Capture the cell that displays the provided text and extract its [X, Y] central coordinate. 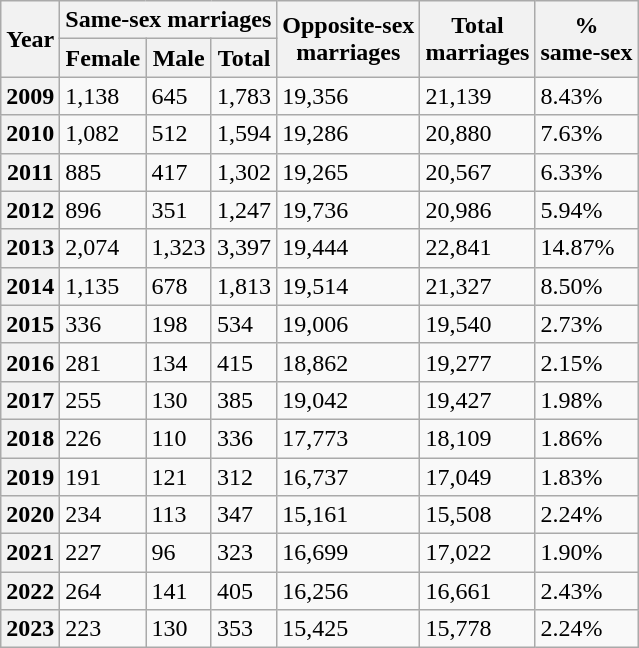
19,540 [478, 324]
%same-sex [586, 39]
353 [244, 629]
Same-sex marriages [168, 20]
96 [178, 553]
2015 [30, 324]
534 [244, 324]
19,265 [348, 172]
17,773 [348, 438]
2016 [30, 362]
2.15% [586, 362]
21,139 [478, 96]
1,302 [244, 172]
Year [30, 39]
1.83% [586, 477]
19,006 [348, 324]
113 [178, 515]
8.50% [586, 286]
1,082 [103, 134]
141 [178, 591]
19,736 [348, 210]
1,247 [244, 210]
281 [103, 362]
2018 [30, 438]
21,327 [478, 286]
405 [244, 591]
351 [178, 210]
323 [244, 553]
15,778 [478, 629]
896 [103, 210]
2009 [30, 96]
18,862 [348, 362]
14.87% [586, 248]
2014 [30, 286]
20,986 [478, 210]
2010 [30, 134]
15,425 [348, 629]
2023 [30, 629]
121 [178, 477]
2,074 [103, 248]
7.63% [586, 134]
22,841 [478, 248]
19,356 [348, 96]
110 [178, 438]
227 [103, 553]
18,109 [478, 438]
16,661 [478, 591]
16,737 [348, 477]
1,783 [244, 96]
885 [103, 172]
15,508 [478, 515]
3,397 [244, 248]
Opposite-sexmarriages [348, 39]
6.33% [586, 172]
2022 [30, 591]
347 [244, 515]
19,514 [348, 286]
417 [178, 172]
20,880 [478, 134]
1,323 [178, 248]
415 [244, 362]
Total [244, 58]
1,135 [103, 286]
17,049 [478, 477]
1,138 [103, 96]
226 [103, 438]
2.43% [586, 591]
2011 [30, 172]
255 [103, 400]
198 [178, 324]
19,042 [348, 400]
19,286 [348, 134]
16,256 [348, 591]
5.94% [586, 210]
2019 [30, 477]
2021 [30, 553]
8.43% [586, 96]
234 [103, 515]
2013 [30, 248]
223 [103, 629]
2017 [30, 400]
1.90% [586, 553]
512 [178, 134]
20,567 [478, 172]
312 [244, 477]
Male [178, 58]
385 [244, 400]
1.98% [586, 400]
645 [178, 96]
2020 [30, 515]
1.86% [586, 438]
2.73% [586, 324]
Female [103, 58]
264 [103, 591]
15,161 [348, 515]
19,277 [478, 362]
19,444 [348, 248]
1,594 [244, 134]
1,813 [244, 286]
191 [103, 477]
16,699 [348, 553]
678 [178, 286]
134 [178, 362]
19,427 [478, 400]
2012 [30, 210]
17,022 [478, 553]
Totalmarriages [478, 39]
